Find where the given text appears and provide that cell's center as [X, Y] coordinate. 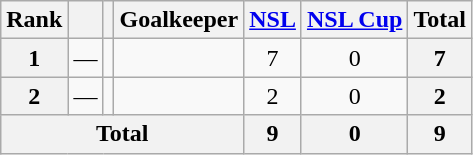
Rank [34, 20]
NSL [273, 20]
1 [34, 58]
Goalkeeper [179, 20]
NSL Cup [354, 20]
